Find where the given text appears and provide that cell's center as (x, y) coordinate. 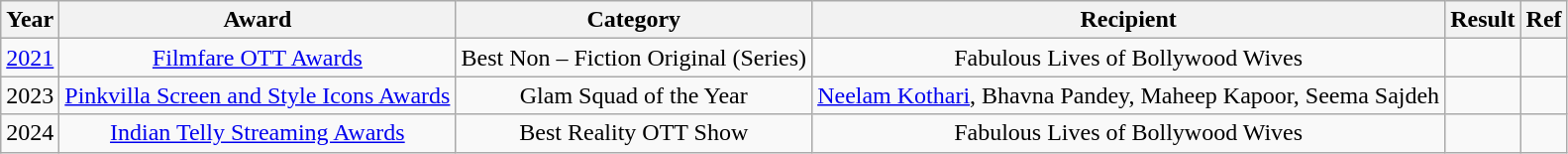
Recipient (1129, 20)
Indian Telly Streaming Awards (258, 133)
Neelam Kothari, Bhavna Pandey, Maheep Kapoor, Seema Sajdeh (1129, 95)
Glam Squad of the Year (634, 95)
Pinkvilla Screen and Style Icons Awards (258, 95)
Ref (1543, 20)
2021 (30, 58)
2024 (30, 133)
Year (30, 20)
Category (634, 20)
Filmfare OTT Awards (258, 58)
Best Non – Fiction Original (Series) (634, 58)
Result (1483, 20)
Award (258, 20)
Best Reality OTT Show (634, 133)
2023 (30, 95)
